Extract the (X, Y) coordinate from the center of the cell holding the provided text.  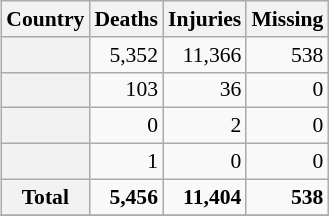
36 (204, 90)
Deaths (126, 19)
103 (126, 90)
5,352 (126, 54)
Injuries (204, 19)
2 (204, 126)
11,404 (204, 197)
Country (45, 19)
11,366 (204, 54)
1 (126, 161)
Missing (287, 19)
5,456 (126, 197)
Total (45, 197)
